Locate the cell with the specified text and output its [x, y] center coordinate. 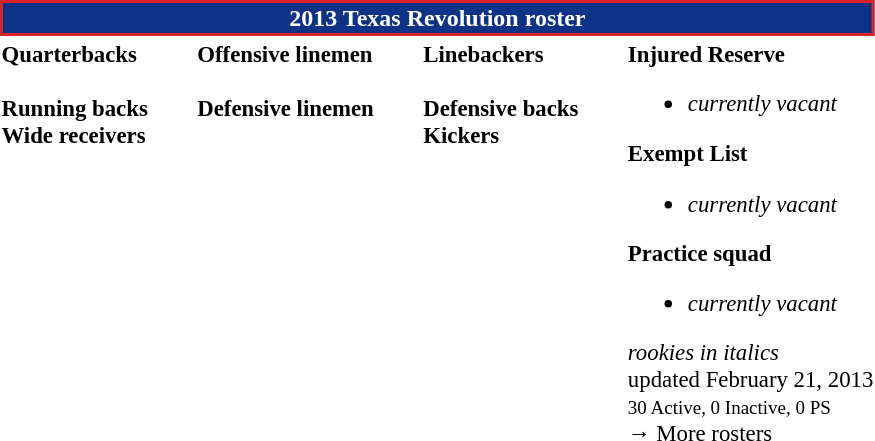
2013 Texas Revolution roster [438, 18]
